Capture the cell that displays the provided text and extract its [X, Y] central coordinate. 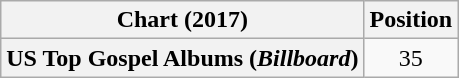
US Top Gospel Albums (Billboard) [182, 58]
Chart (2017) [182, 20]
35 [411, 58]
Position [411, 20]
